Extract the (X, Y) coordinate from the center of the cell holding the provided text.  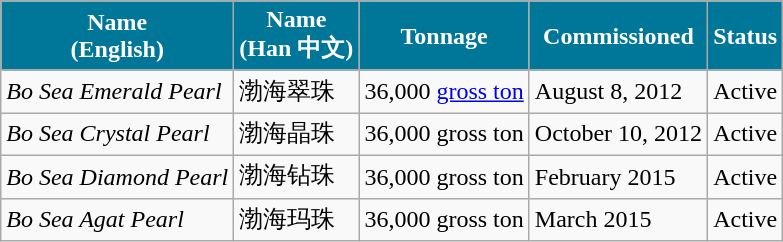
Name(English) (118, 36)
Bo Sea Crystal Pearl (118, 134)
February 2015 (618, 176)
Bo Sea Agat Pearl (118, 220)
渤海翠珠 (296, 92)
Bo Sea Diamond Pearl (118, 176)
渤海晶珠 (296, 134)
渤海钻珠 (296, 176)
August 8, 2012 (618, 92)
渤海玛珠 (296, 220)
October 10, 2012 (618, 134)
Bo Sea Emerald Pearl (118, 92)
Status (746, 36)
Tonnage (444, 36)
Commissioned (618, 36)
Name(Han 中文) (296, 36)
March 2015 (618, 220)
